Locate the cell with the specified text and output its (X, Y) center coordinate. 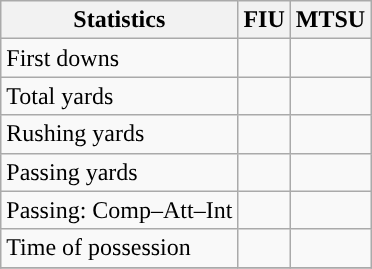
First downs (120, 58)
Total yards (120, 96)
MTSU (330, 20)
Time of possession (120, 248)
Passing: Comp–Att–Int (120, 210)
Rushing yards (120, 134)
FIU (264, 20)
Passing yards (120, 172)
Statistics (120, 20)
